For the text-containing cell, return its midpoint in [x, y] coordinate format. 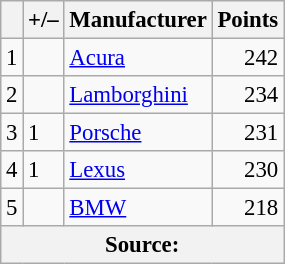
Acura [138, 58]
BMW [138, 208]
230 [248, 170]
Lexus [138, 170]
218 [248, 208]
Points [248, 20]
Porsche [138, 133]
4 [12, 170]
Manufacturer [138, 20]
231 [248, 133]
Lamborghini [138, 95]
+/– [44, 20]
234 [248, 95]
3 [12, 133]
5 [12, 208]
Source: [142, 245]
242 [248, 58]
2 [12, 95]
